Identify which cell holds the provided text, then report its (x, y) central coordinate. 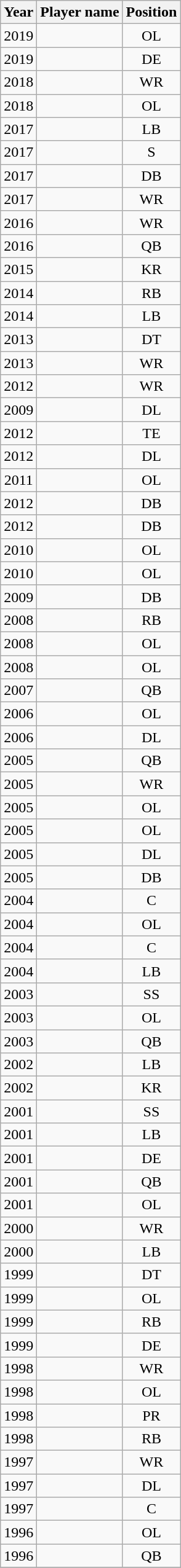
PR (151, 1415)
2007 (18, 691)
2015 (18, 269)
TE (151, 433)
S (151, 152)
Position (151, 12)
2011 (18, 480)
Year (18, 12)
Player name (80, 12)
